Find where the given text appears and provide that cell's center as (x, y) coordinate. 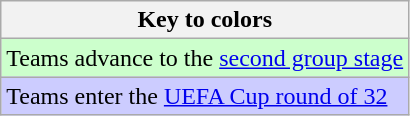
Teams enter the UEFA Cup round of 32 (205, 96)
Key to colors (205, 20)
Teams advance to the second group stage (205, 58)
